From the cell containing the given text, extract its center point as (X, Y) coordinate. 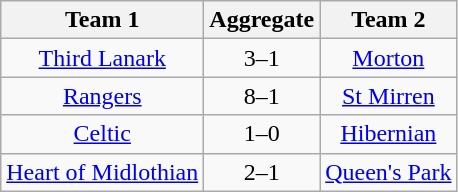
Rangers (102, 96)
Heart of Midlothian (102, 172)
St Mirren (388, 96)
1–0 (262, 134)
2–1 (262, 172)
Aggregate (262, 20)
Third Lanark (102, 58)
Team 1 (102, 20)
Team 2 (388, 20)
Hibernian (388, 134)
Celtic (102, 134)
Queen's Park (388, 172)
Morton (388, 58)
3–1 (262, 58)
8–1 (262, 96)
